Locate the cell with the specified text and output its (X, Y) center coordinate. 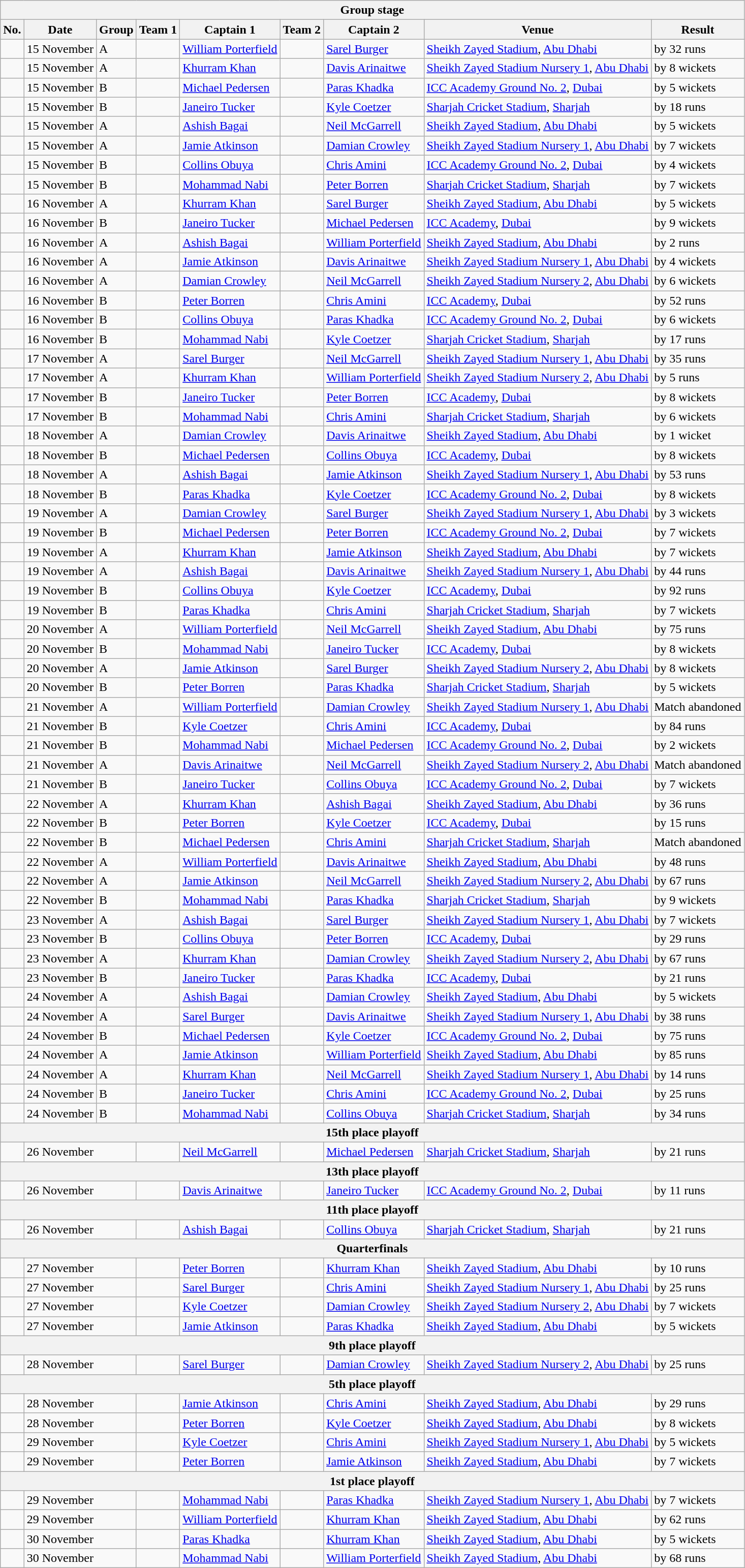
Date (60, 29)
by 14 runs (698, 1074)
1st place playoff (372, 1481)
by 5 runs (698, 378)
by 36 runs (698, 803)
by 2 wickets (698, 745)
by 3 wickets (698, 513)
by 53 runs (698, 474)
No. (12, 29)
by 92 runs (698, 591)
by 85 runs (698, 1055)
Result (698, 29)
by 2 runs (698, 243)
by 52 runs (698, 300)
Group stage (372, 10)
by 48 runs (698, 862)
by 17 runs (698, 339)
Captain 2 (374, 29)
15th place playoff (372, 1132)
by 1 wicket (698, 436)
by 68 runs (698, 1558)
5th place playoff (372, 1384)
by 10 runs (698, 1268)
by 35 runs (698, 358)
by 84 runs (698, 726)
Quarterfinals (372, 1249)
by 38 runs (698, 1016)
by 11 runs (698, 1191)
by 32 runs (698, 49)
11th place playoff (372, 1210)
by 34 runs (698, 1113)
13th place playoff (372, 1171)
Captain 1 (230, 29)
by 62 runs (698, 1520)
9th place playoff (372, 1345)
Venue (538, 29)
by 18 runs (698, 107)
Team 2 (302, 29)
by 44 runs (698, 571)
Group (117, 29)
Team 1 (158, 29)
by 15 runs (698, 823)
